Search for the cell housing the specified text and yield its [X, Y] center coordinate. 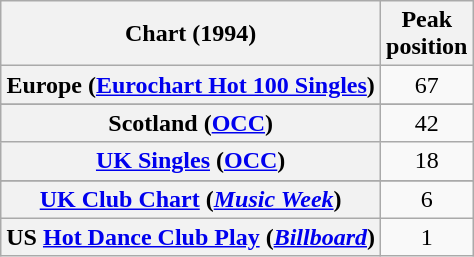
Chart (1994) [191, 34]
US Hot Dance Club Play (Billboard) [191, 237]
1 [427, 237]
Scotland (OCC) [191, 123]
42 [427, 123]
UK Singles (OCC) [191, 161]
18 [427, 161]
6 [427, 199]
UK Club Chart (Music Week) [191, 199]
Europe (Eurochart Hot 100 Singles) [191, 85]
67 [427, 85]
Peakposition [427, 34]
